Search for the cell housing the specified text and yield its [x, y] center coordinate. 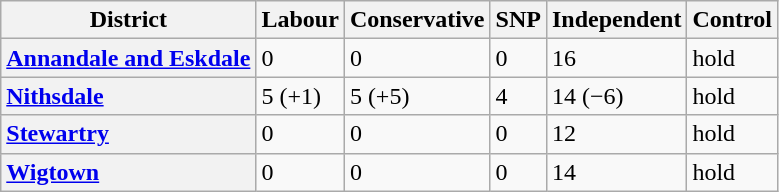
14 [616, 172]
Stewartry [128, 134]
12 [616, 134]
Wigtown [128, 172]
5 (+1) [300, 96]
Labour [300, 20]
Control [732, 20]
Annandale and Eskdale [128, 58]
Nithsdale [128, 96]
4 [518, 96]
District [128, 20]
5 (+5) [417, 96]
14 (−6) [616, 96]
Independent [616, 20]
Conservative [417, 20]
16 [616, 58]
SNP [518, 20]
